Return the [X, Y] coordinate for the center point of the cell that contains the specified text.  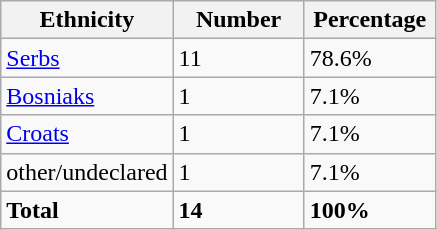
11 [238, 58]
Number [238, 20]
Ethnicity [87, 20]
Total [87, 210]
Percentage [370, 20]
Serbs [87, 58]
14 [238, 210]
Bosniaks [87, 96]
78.6% [370, 58]
other/undeclared [87, 172]
Croats [87, 134]
100% [370, 210]
